Return the [x, y] coordinate for the center point of the cell that contains the specified text.  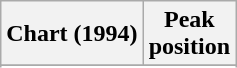
Peakposition [189, 34]
Chart (1994) [72, 34]
